Pinpoint the cell where the given text exists, returning its (x, y) midpoint coordinate. 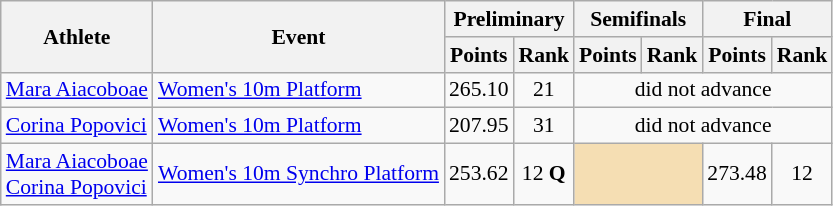
Event (298, 36)
Preliminary (509, 19)
Women's 10m Synchro Platform (298, 174)
12 Q (544, 174)
31 (544, 126)
207.95 (478, 126)
Final (767, 19)
12 (802, 174)
253.62 (478, 174)
Corina Popovici (77, 126)
Semifinals (638, 19)
265.10 (478, 90)
Athlete (77, 36)
21 (544, 90)
Mara Aiacoboae (77, 90)
Mara AiacoboaeCorina Popovici (77, 174)
273.48 (736, 174)
